Locate the cell with the specified text and output its (x, y) center coordinate. 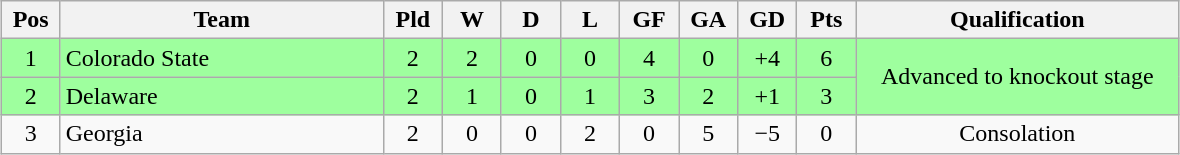
4 (650, 58)
5 (708, 134)
Advanced to knockout stage (1018, 77)
−5 (768, 134)
+4 (768, 58)
Pos (30, 20)
Delaware (222, 96)
Pld (412, 20)
+1 (768, 96)
Pts (826, 20)
Colorado State (222, 58)
D (530, 20)
Georgia (222, 134)
GF (650, 20)
GA (708, 20)
Qualification (1018, 20)
W (472, 20)
Consolation (1018, 134)
GD (768, 20)
Team (222, 20)
6 (826, 58)
L (590, 20)
